Scan for the cell matching the given text and deliver its (x, y) coordinate at center. 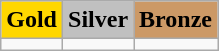
Gold (32, 20)
Bronze (176, 20)
Silver (98, 20)
